From the cell containing the given text, extract its center point as (x, y) coordinate. 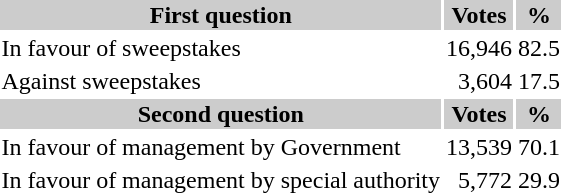
3,604 (480, 81)
Second question (221, 114)
First question (221, 15)
Against sweepstakes (221, 81)
16,946 (480, 48)
In favour of sweepstakes (221, 48)
13,539 (480, 147)
In favour of management by Government (221, 147)
